Pinpoint the cell where the given text exists, returning its [X, Y] midpoint coordinate. 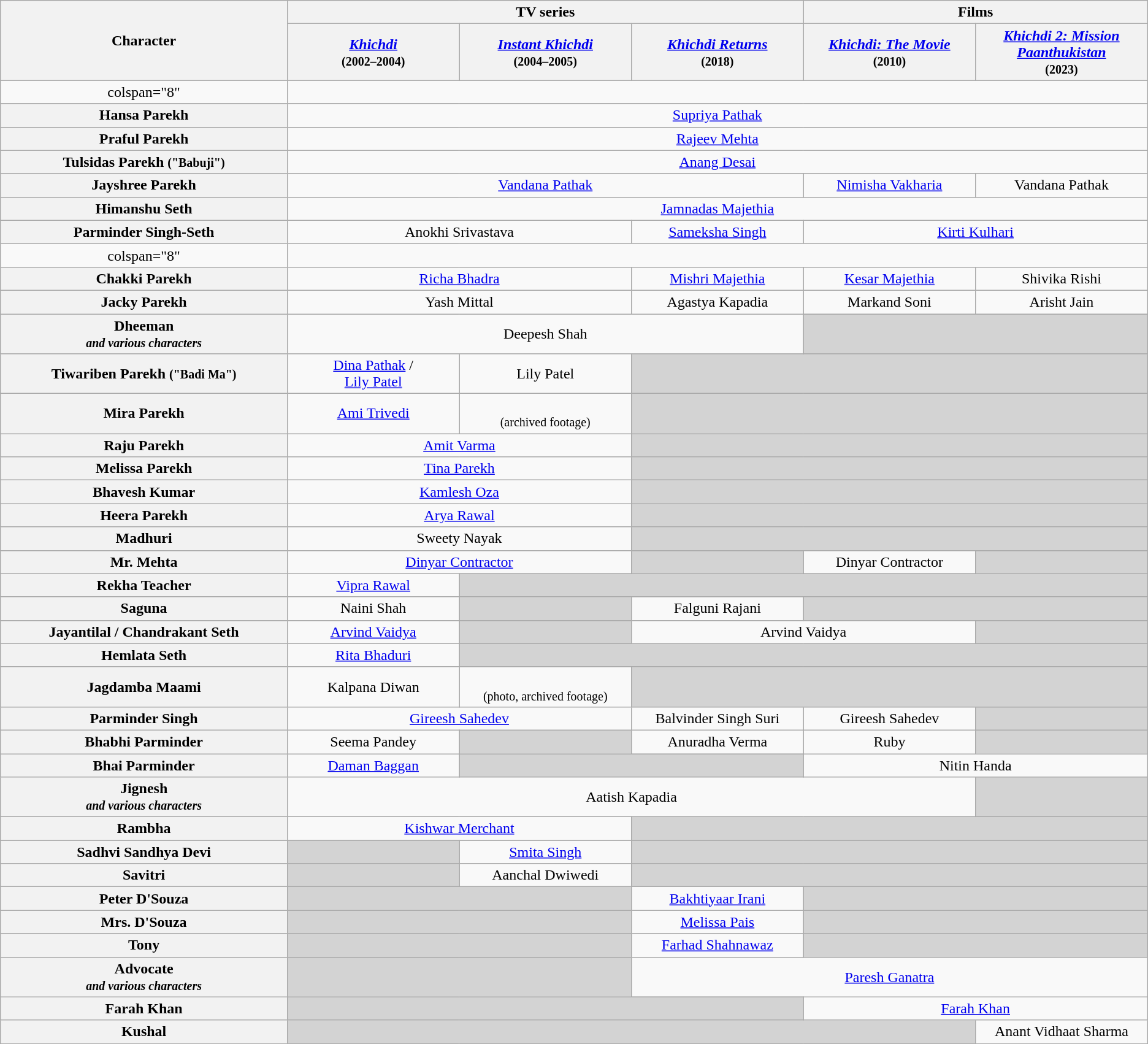
Rita Bhaduri [373, 655]
Jayshree Parekh [144, 185]
Tina Parekh [459, 469]
Savitri [144, 875]
Peter D'Souza [144, 899]
Lily Patel [546, 374]
Aanchal Dwiwedi [546, 875]
Kishwar Merchant [459, 829]
Yash Mittal [459, 302]
Sadhvi Sandhya Devi [144, 852]
Rajeev Mehta [717, 139]
Anuradha Verma [717, 742]
Jayantilal / Chandrakant Seth [144, 632]
Seema Pandey [373, 742]
Richa Bhadra [459, 278]
Melissa Parekh [144, 469]
Jignesh and various characters [144, 797]
Supriya Pathak [717, 115]
Naini Shah [373, 608]
Tulsidas Parekh ("Babuji") [144, 162]
Smita Singh [546, 852]
Paresh Ganatra [890, 977]
Hemlata Seth [144, 655]
(photo, archived footage) [546, 687]
Agastya Kapadia [717, 302]
Balvinder Singh Suri [717, 718]
Himanshu Seth [144, 209]
Nimisha Vakharia [889, 185]
Saguna [144, 608]
Bhai Parminder [144, 765]
Mishri Majethia [717, 278]
Kirti Kulhari [975, 232]
Tony [144, 945]
Tiwariben Parekh ("Badi Ma") [144, 374]
TV series [545, 12]
Anang Desai [717, 162]
Advocate and various characters [144, 977]
Bhavesh Kumar [144, 492]
Jacky Parekh [144, 302]
Nitin Handa [975, 765]
Dheeman and various characters [144, 334]
Mira Parekh [144, 413]
Parminder Singh-Seth [144, 232]
Bakhtiyaar Irani [717, 899]
Ruby [889, 742]
Sameksha Singh [717, 232]
Anant Vidhaat Sharma [1062, 1032]
Ami Trivedi [373, 413]
Arya Rawal [459, 515]
Instant Khichdi (2004–2005) [546, 52]
(archived footage) [546, 413]
Rekha Teacher [144, 585]
Madhuri [144, 539]
Mrs. D'Souza [144, 922]
Khichdi (2002–2004) [373, 52]
Amit Varma [459, 445]
Hansa Parekh [144, 115]
Khichdi Returns (2018) [717, 52]
Shivika Rishi [1062, 278]
Praful Parekh [144, 139]
Farhad Shahnawaz [717, 945]
Daman Baggan [373, 765]
Parminder Singh [144, 718]
Sweety Nayak [459, 539]
Kesar Majethia [889, 278]
Melissa Pais [717, 922]
Dina Pathak /Lily Patel [373, 374]
Raju Parekh [144, 445]
Aatish Kapadia [631, 797]
Deepesh Shah [545, 334]
Anokhi Srivastava [459, 232]
Arisht Jain [1062, 302]
Kamlesh Oza [459, 492]
Vipra Rawal [373, 585]
Bhabhi Parminder [144, 742]
Jamnadas Majethia [717, 209]
Films [975, 12]
Chakki Parekh [144, 278]
Heera Parekh [144, 515]
Rambha [144, 829]
Mr. Mehta [144, 562]
Kalpana Diwan [373, 687]
Jagdamba Maami [144, 687]
Markand Soni [889, 302]
Falguni Rajani [717, 608]
Khichdi 2: Mission Paanthukistan (2023) [1062, 52]
Khichdi: The Movie (2010) [889, 52]
Kushal [144, 1032]
Character [144, 40]
